Detect which cell encompasses the target text, then output its [X, Y] center coordinate. 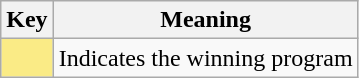
Meaning [206, 20]
Indicates the winning program [206, 58]
Key [27, 20]
